Output the (X, Y) coordinate of the center of the cell containing the given text.  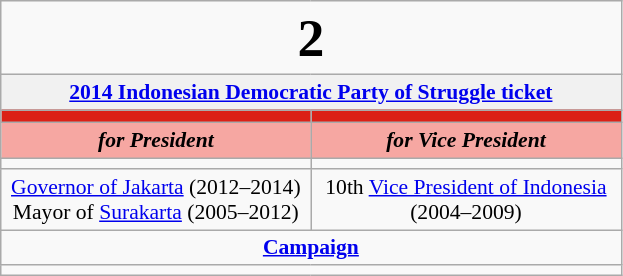
Campaign (311, 248)
Governor of Jakarta (2012–2014)Mayor of Surakarta (2005–2012) (156, 200)
for Vice President (466, 141)
2014 Indonesian Democratic Party of Struggle ticket (311, 92)
10th Vice President of Indonesia (2004–2009) (466, 200)
for President (156, 141)
2 (311, 38)
